Find where the given text appears and provide that cell's center as (X, Y) coordinate. 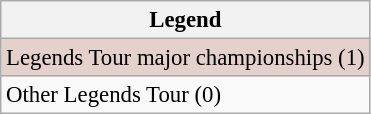
Legend (186, 20)
Legends Tour major championships (1) (186, 58)
Other Legends Tour (0) (186, 95)
